Capture the cell that displays the provided text and extract its [X, Y] central coordinate. 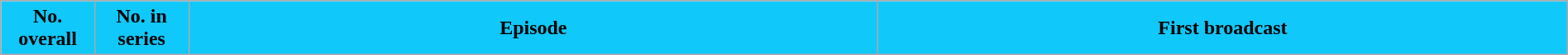
Episode [533, 28]
First broadcast [1223, 28]
No. in series [141, 28]
No. overall [48, 28]
